Search for the cell housing the specified text and yield its [X, Y] center coordinate. 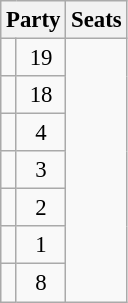
4 [40, 133]
8 [40, 283]
3 [40, 170]
18 [40, 95]
1 [40, 245]
Seats [96, 20]
2 [40, 208]
Party [34, 20]
19 [40, 58]
